Return the [x, y] coordinate for the center point of the cell that contains the specified text.  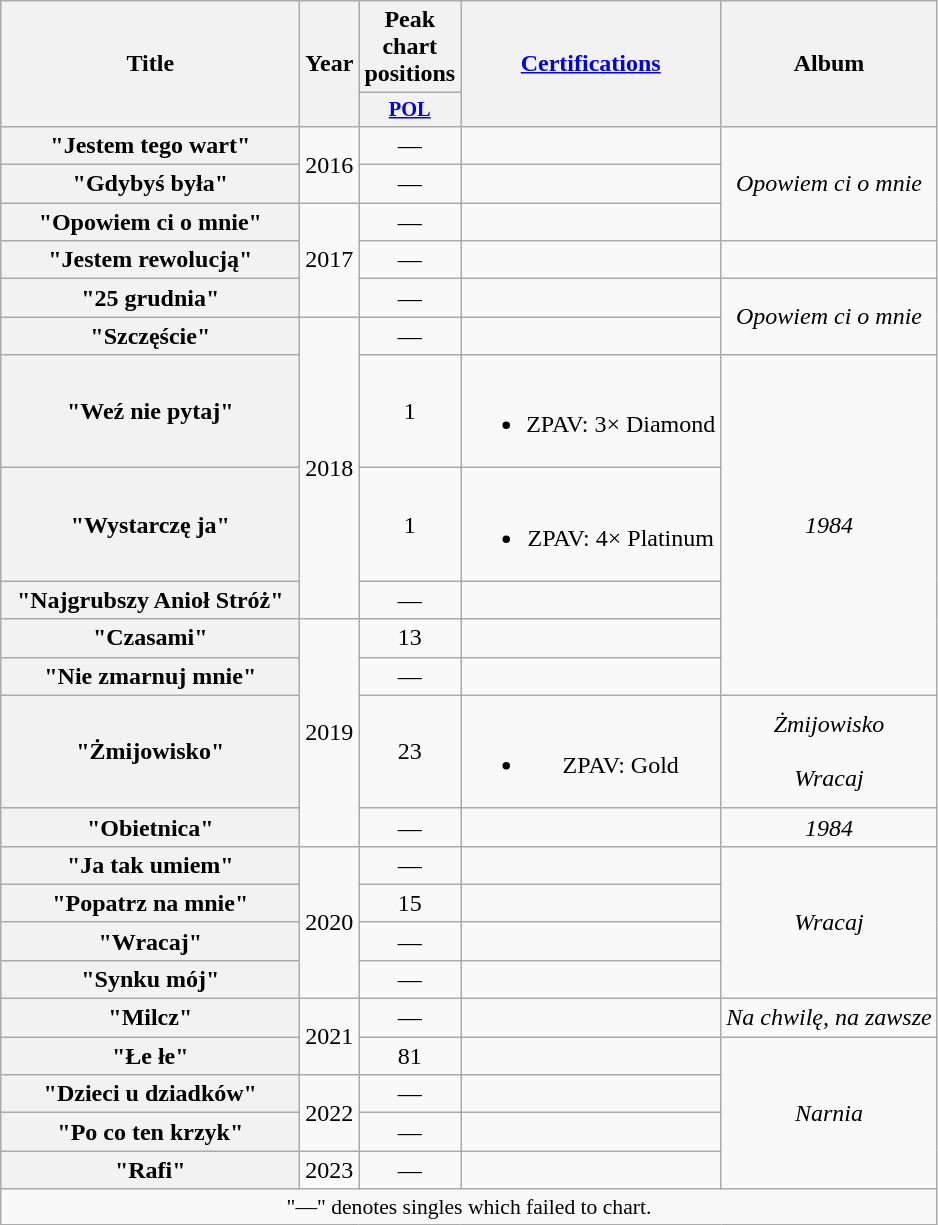
"Milcz" [150, 1018]
"Nie zmarnuj mnie" [150, 676]
"Łe łe" [150, 1056]
Wracaj [829, 922]
"Szczęście" [150, 336]
ŻmijowiskoWracaj [829, 752]
"Ja tak umiem" [150, 865]
2018 [330, 468]
ZPAV: 3× Diamond [591, 412]
"Weź nie pytaj" [150, 412]
2016 [330, 164]
Year [330, 64]
"Gdybyś była" [150, 184]
Na chwilę, na zawsze [829, 1018]
"—" denotes singles which failed to chart. [469, 1207]
"Synku mój" [150, 979]
"Jestem tego wart" [150, 145]
2023 [330, 1170]
15 [410, 903]
POL [410, 110]
"Po co ten krzyk" [150, 1132]
2019 [330, 732]
"Czasami" [150, 638]
Album [829, 64]
"25 grudnia" [150, 298]
"Wystarczę ja" [150, 524]
2021 [330, 1037]
"Jestem rewolucją" [150, 260]
"Najgrubszy Anioł Stróż" [150, 600]
2017 [330, 260]
"Wracaj" [150, 941]
"Opowiem ci o mnie" [150, 222]
"Popatrz na mnie" [150, 903]
"Żmijowisko" [150, 752]
Title [150, 64]
2020 [330, 922]
ZPAV: Gold [591, 752]
Peak chart positions [410, 47]
Certifications [591, 64]
81 [410, 1056]
13 [410, 638]
Narnia [829, 1113]
2022 [330, 1113]
23 [410, 752]
"Obietnica" [150, 827]
ZPAV: 4× Platinum [591, 524]
"Rafi" [150, 1170]
"Dzieci u dziadków" [150, 1094]
